Scan for the cell matching the given text and deliver its [X, Y] coordinate at center. 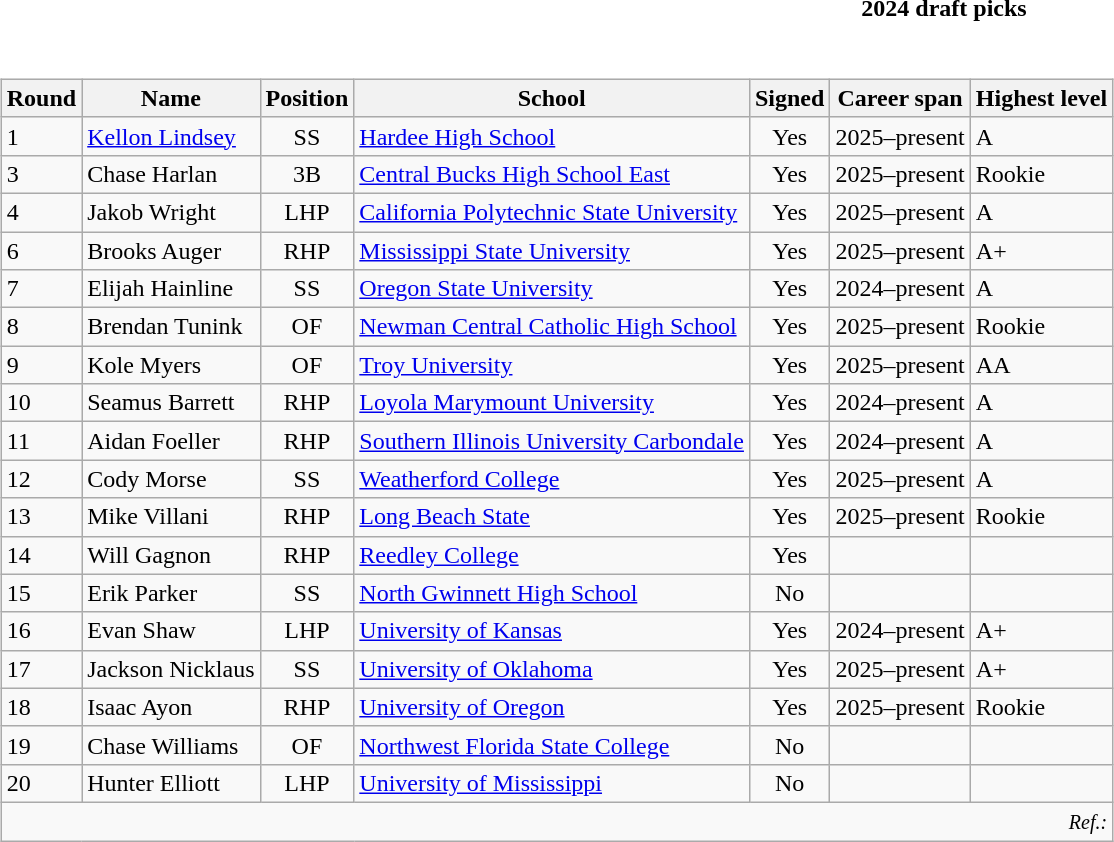
University of Mississippi [552, 783]
Erik Parker [171, 593]
20 [41, 783]
10 [41, 403]
Highest level [1041, 98]
Kellon Lindsey [171, 136]
Name [171, 98]
Cody Morse [171, 479]
Brendan Tunink [171, 327]
Mike Villani [171, 517]
School [552, 98]
Northwest Florida State College [552, 745]
Brooks Auger [171, 251]
Jackson Nicklaus [171, 669]
Elijah Hainline [171, 289]
11 [41, 441]
Evan Shaw [171, 631]
California Polytechnic State University [552, 212]
Hunter Elliott [171, 783]
Southern Illinois University Carbondale [552, 441]
Round [41, 98]
Isaac Ayon [171, 707]
Weatherford College [552, 479]
AA [1041, 365]
17 [41, 669]
13 [41, 517]
Loyola Marymount University [552, 403]
1 [41, 136]
Career span [900, 98]
9 [41, 365]
University of Oregon [552, 707]
Signed [789, 98]
14 [41, 555]
Will Gagnon [171, 555]
15 [41, 593]
19 [41, 745]
12 [41, 479]
Troy University [552, 365]
18 [41, 707]
16 [41, 631]
Chase Williams [171, 745]
Reedley College [552, 555]
Oregon State University [552, 289]
Aidan Foeller [171, 441]
4 [41, 212]
7 [41, 289]
Newman Central Catholic High School [552, 327]
Kole Myers [171, 365]
Chase Harlan [171, 174]
3B [307, 174]
Mississippi State University [552, 251]
8 [41, 327]
Jakob Wright [171, 212]
Ref.: [556, 821]
Hardee High School [552, 136]
North Gwinnett High School [552, 593]
Long Beach State [552, 517]
6 [41, 251]
University of Oklahoma [552, 669]
3 [41, 174]
Position [307, 98]
University of Kansas [552, 631]
Seamus Barrett [171, 403]
Central Bucks High School East [552, 174]
